Determine the (x, y) coordinate at the center of the cell enclosing the given text.  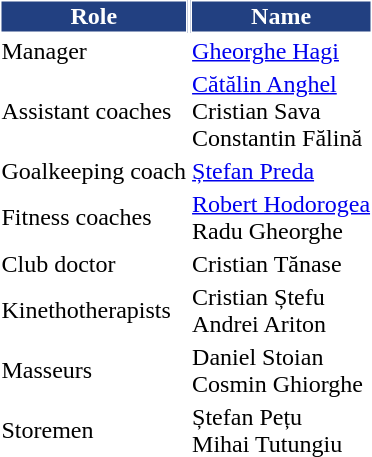
Cristian Tănase (282, 264)
Masseurs (94, 370)
Gheorghe Hagi (282, 51)
Ștefan Preda (282, 171)
Cristian Ștefu Andrei Ariton (282, 310)
Kinethotherapists (94, 310)
Assistant coaches (94, 111)
Fitness coaches (94, 218)
Goalkeeping coach (94, 171)
Robert Hodorogea Radu Gheorghe (282, 218)
Role (94, 16)
Cătălin Anghel Cristian Sava Constantin Fălină (282, 111)
Manager (94, 51)
Daniel Stoian Cosmin Ghiorghe (282, 370)
Name (282, 16)
Club doctor (94, 264)
